Capture the cell that displays the provided text and extract its [X, Y] central coordinate. 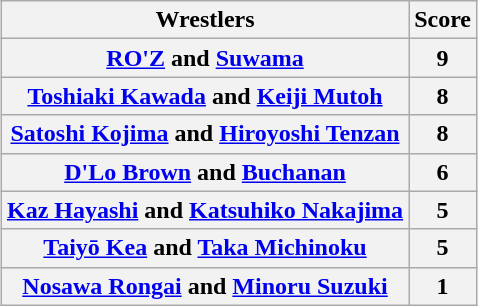
Kaz Hayashi and Katsuhiko Nakajima [204, 210]
D'Lo Brown and Buchanan [204, 172]
1 [443, 286]
Wrestlers [204, 20]
Score [443, 20]
Taiyō Kea and Taka Michinoku [204, 248]
Toshiaki Kawada and Keiji Mutoh [204, 96]
Satoshi Kojima and Hiroyoshi Tenzan [204, 134]
Nosawa Rongai and Minoru Suzuki [204, 286]
RO'Z and Suwama [204, 58]
9 [443, 58]
6 [443, 172]
